Detect which cell encompasses the target text, then output its [X, Y] center coordinate. 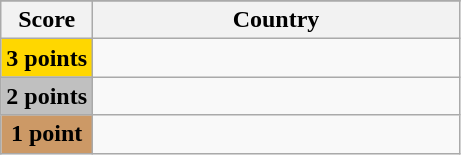
2 points [47, 96]
Country [276, 20]
3 points [47, 58]
Score [47, 20]
1 point [47, 134]
